Scan for the cell matching the given text and deliver its (x, y) coordinate at center. 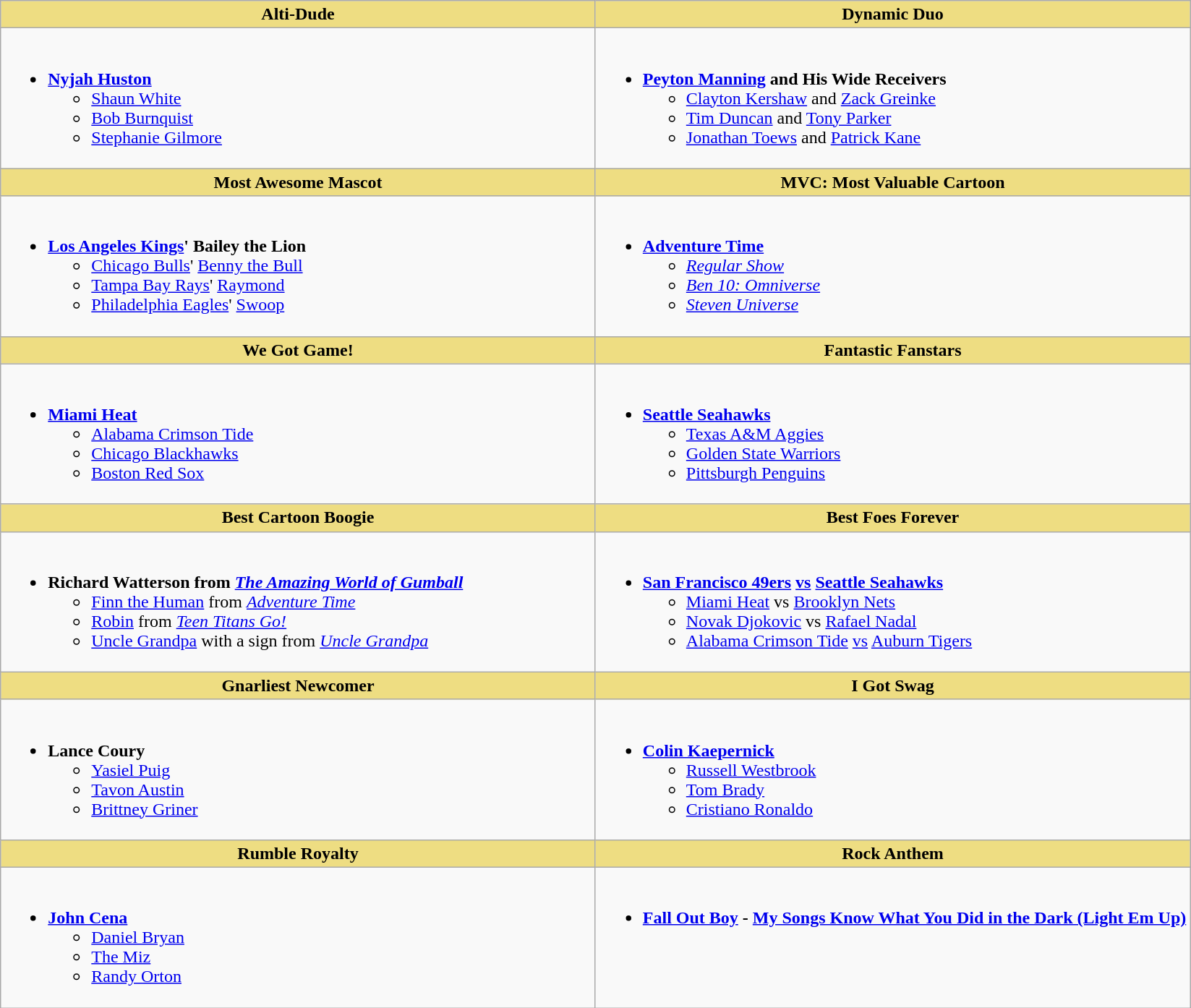
Rumble Royalty (298, 853)
Los Angeles Kings' Bailey the LionChicago Bulls' Benny the BullTampa Bay Rays' RaymondPhiladelphia Eagles' Swoop (298, 266)
Alti-Dude (298, 14)
Fall Out Boy - My Songs Know What You Did in the Dark (Light Em Up) (892, 937)
Best Cartoon Boogie (298, 518)
We Got Game! (298, 350)
John CenaDaniel BryanThe MizRandy Orton (298, 937)
MVC: Most Valuable Cartoon (892, 182)
Rock Anthem (892, 853)
Best Foes Forever (892, 518)
Fantastic Fanstars (892, 350)
Nyjah HustonShaun WhiteBob BurnquistStephanie Gilmore (298, 98)
Adventure TimeRegular ShowBen 10: OmniverseSteven Universe (892, 266)
Peyton Manning and His Wide ReceiversClayton Kershaw and Zack GreinkeTim Duncan and Tony ParkerJonathan Toews and Patrick Kane (892, 98)
Dynamic Duo (892, 14)
Lance CouryYasiel PuigTavon AustinBrittney Griner (298, 769)
San Francisco 49ers vs Seattle SeahawksMiami Heat vs Brooklyn NetsNovak Djokovic vs Rafael NadalAlabama Crimson Tide vs Auburn Tigers (892, 602)
Colin KaepernickRussell WestbrookTom BradyCristiano Ronaldo (892, 769)
Seattle SeahawksTexas A&M AggiesGolden State WarriorsPittsburgh Penguins (892, 434)
I Got Swag (892, 685)
Most Awesome Mascot (298, 182)
Miami HeatAlabama Crimson TideChicago BlackhawksBoston Red Sox (298, 434)
Gnarliest Newcomer (298, 685)
